Search for the cell housing the specified text and yield its [x, y] center coordinate. 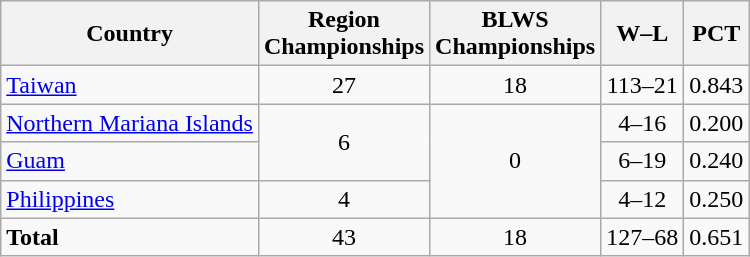
4–12 [642, 199]
0 [516, 161]
PCT [716, 34]
Northern Mariana Islands [130, 123]
4 [344, 199]
BLWSChampionships [516, 34]
Guam [130, 161]
Total [130, 237]
43 [344, 237]
0.651 [716, 237]
4–16 [642, 123]
27 [344, 85]
RegionChampionships [344, 34]
6 [344, 142]
6–19 [642, 161]
Country [130, 34]
Philippines [130, 199]
0.843 [716, 85]
127–68 [642, 237]
113–21 [642, 85]
Taiwan [130, 85]
0.250 [716, 199]
W–L [642, 34]
0.200 [716, 123]
0.240 [716, 161]
